Find where the given text appears and provide that cell's center as [x, y] coordinate. 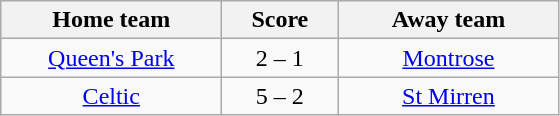
Celtic [112, 96]
Score [280, 20]
Queen's Park [112, 58]
Home team [112, 20]
2 – 1 [280, 58]
Away team [448, 20]
5 – 2 [280, 96]
Montrose [448, 58]
St Mirren [448, 96]
